For the text-containing cell, return its midpoint in (X, Y) coordinate format. 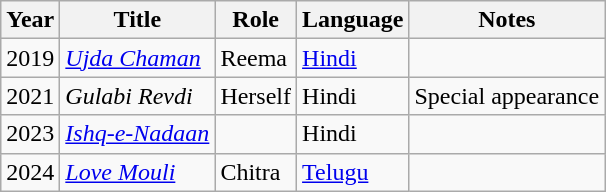
Gulabi Revdi (138, 96)
Telugu (353, 172)
2021 (30, 96)
2023 (30, 134)
Ishq-e-Nadaan (138, 134)
Title (138, 20)
2024 (30, 172)
Reema (256, 58)
Ujda Chaman (138, 58)
2019 (30, 58)
Love Mouli (138, 172)
Herself (256, 96)
Notes (507, 20)
Language (353, 20)
Chitra (256, 172)
Special appearance (507, 96)
Year (30, 20)
Role (256, 20)
